Output the (x, y) coordinate of the center of the cell containing the given text.  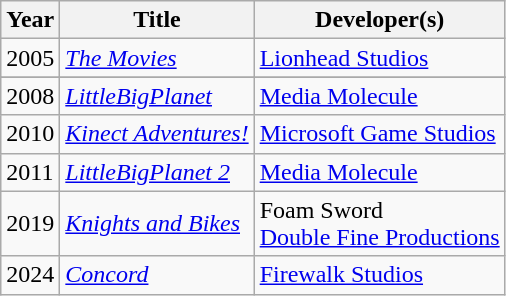
LittleBigPlanet (157, 96)
Title (157, 20)
Foam Sword Double Fine Productions (380, 224)
Lionhead Studios (380, 58)
2011 (30, 172)
2019 (30, 224)
Year (30, 20)
Microsoft Game Studios (380, 134)
The Movies (157, 58)
Knights and Bikes (157, 224)
Concord (157, 275)
2005 (30, 58)
2008 (30, 96)
Kinect Adventures! (157, 134)
Firewalk Studios (380, 275)
2010 (30, 134)
2024 (30, 275)
LittleBigPlanet 2 (157, 172)
Developer(s) (380, 20)
